Scan for the cell matching the given text and deliver its [x, y] coordinate at center. 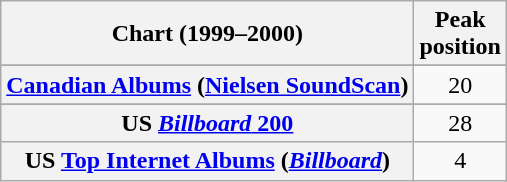
20 [460, 85]
US Billboard 200 [208, 123]
Canadian Albums (Nielsen SoundScan) [208, 85]
28 [460, 123]
US Top Internet Albums (Billboard) [208, 161]
Chart (1999–2000) [208, 34]
4 [460, 161]
Peakposition [460, 34]
